Output the (X, Y) coordinate of the center of the cell containing the given text.  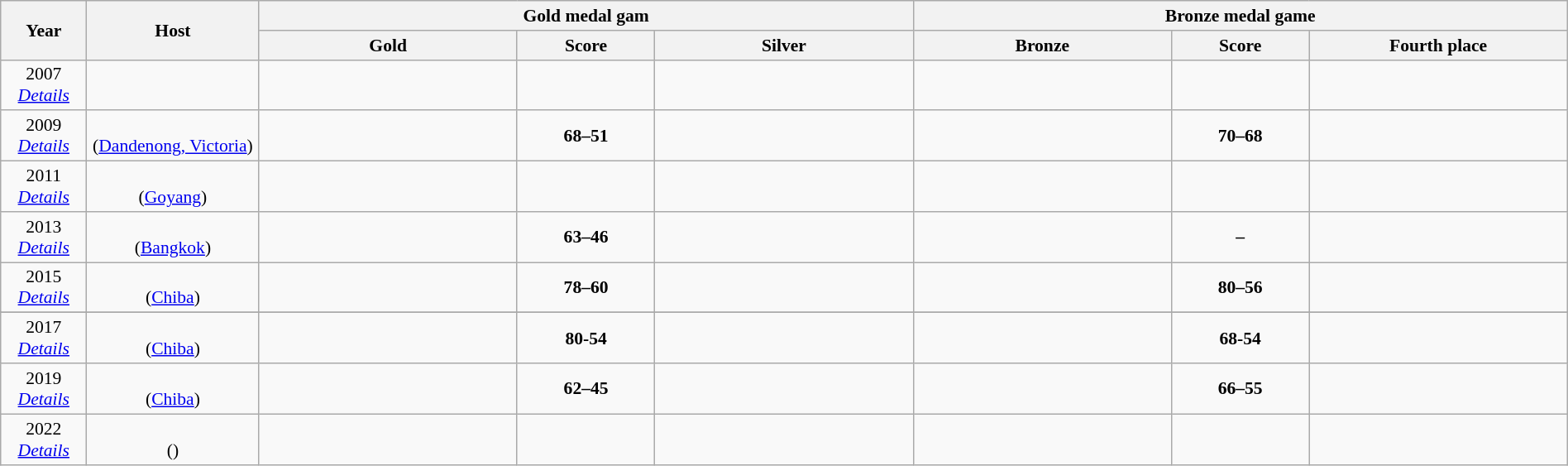
Bronze (1042, 46)
2019 Details (44, 389)
2007 Details (44, 84)
2011 Details (44, 187)
Year (44, 30)
2022 Details (44, 439)
2009 Details (44, 136)
68-54 (1241, 338)
80-54 (586, 338)
2013 Details (44, 237)
68–51 (586, 136)
(Goyang) (173, 187)
(Bangkok) (173, 237)
– (1241, 237)
2015 Details (44, 288)
(Dandenong, Victoria) (173, 136)
2017 Details (44, 338)
() (173, 439)
63–46 (586, 237)
Bronze medal game (1241, 16)
Host (173, 30)
Gold (388, 46)
80–56 (1241, 288)
62–45 (586, 389)
78–60 (586, 288)
Fourth place (1438, 46)
Gold medal gam (586, 16)
70–68 (1241, 136)
66–55 (1241, 389)
Silver (784, 46)
